Provide the [x, y] coordinate of the cell's center where the given text is located.  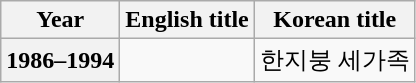
한지붕 세가족 [334, 60]
Korean title [334, 20]
English title [187, 20]
Year [60, 20]
1986–1994 [60, 60]
